Find where the given text appears and provide that cell's center as [X, Y] coordinate. 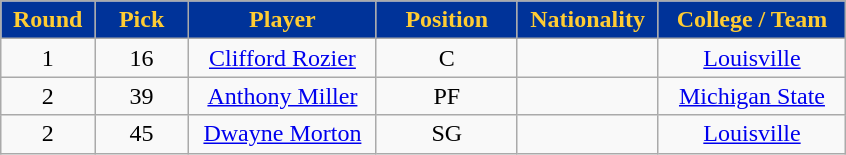
Position [446, 20]
1 [48, 58]
Player [283, 20]
Anthony Miller [283, 96]
College / Team [752, 20]
39 [142, 96]
Nationality [588, 20]
Clifford Rozier [283, 58]
16 [142, 58]
PF [446, 96]
C [446, 58]
Dwayne Morton [283, 134]
Pick [142, 20]
SG [446, 134]
45 [142, 134]
Round [48, 20]
Michigan State [752, 96]
